Search for the cell housing the specified text and yield its (x, y) center coordinate. 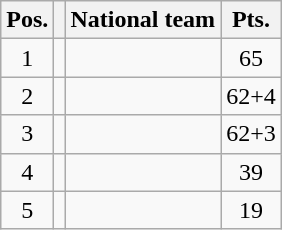
Pos. (28, 20)
2 (28, 96)
Pts. (252, 20)
19 (252, 210)
5 (28, 210)
1 (28, 58)
39 (252, 172)
65 (252, 58)
4 (28, 172)
National team (143, 20)
62+3 (252, 134)
62+4 (252, 96)
3 (28, 134)
